Provide the [x, y] coordinate of the cell's center where the given text is located.  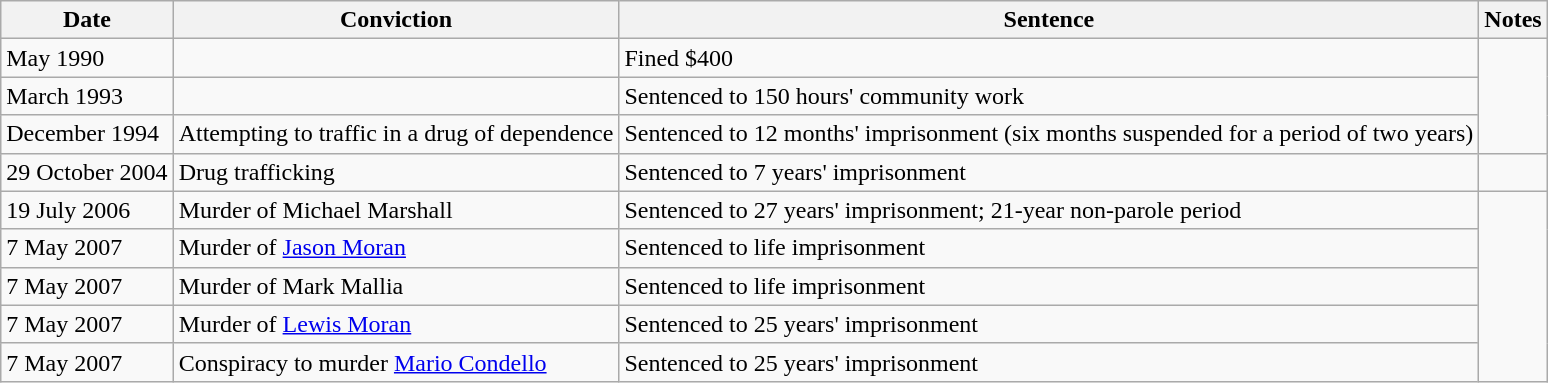
Murder of Jason Moran [396, 248]
Sentenced to 12 months' imprisonment (six months suspended for a period of two years) [1049, 134]
Murder of Michael Marshall [396, 210]
December 1994 [87, 134]
Conviction [396, 20]
Sentence [1049, 20]
19 July 2006 [87, 210]
Notes [1513, 20]
March 1993 [87, 96]
29 October 2004 [87, 172]
Murder of Mark Mallia [396, 286]
Date [87, 20]
May 1990 [87, 58]
Sentenced to 27 years' imprisonment; 21-year non-parole period [1049, 210]
Fined $400 [1049, 58]
Conspiracy to murder Mario Condello [396, 362]
Attempting to traffic in a drug of dependence [396, 134]
Drug trafficking [396, 172]
Sentenced to 7 years' imprisonment [1049, 172]
Sentenced to 150 hours' community work [1049, 96]
Murder of Lewis Moran [396, 324]
